Determine the (X, Y) coordinate at the center of the cell enclosing the given text.  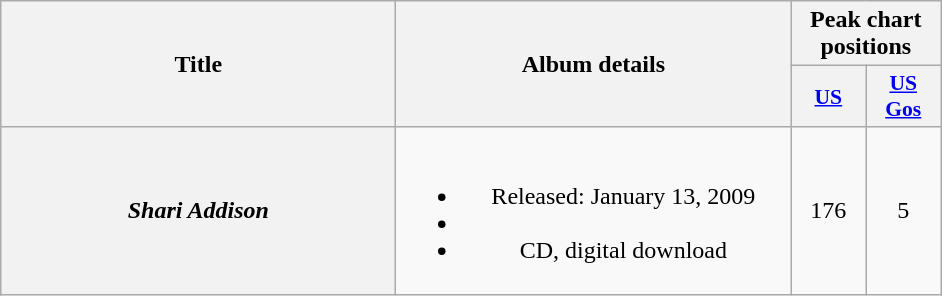
USGos (904, 96)
Album details (594, 64)
5 (904, 210)
Title (198, 64)
Peak chart positions (866, 34)
Shari Addison (198, 210)
US (828, 96)
Released: January 13, 2009CD, digital download (594, 210)
176 (828, 210)
